From the cell containing the given text, extract its center point as [x, y] coordinate. 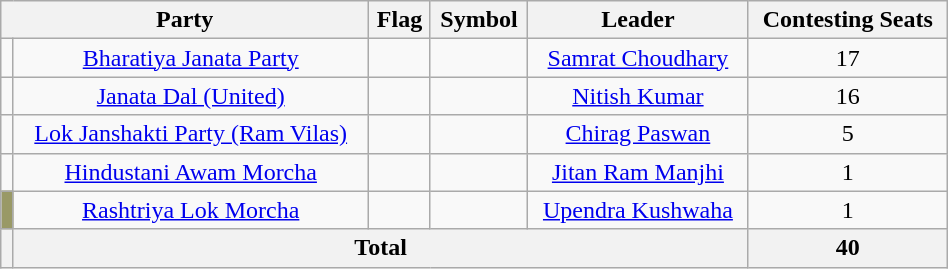
Contesting Seats [848, 20]
Jitan Ram Manjhi [638, 172]
Upendra Kushwaha [638, 210]
Rashtriya Lok Morcha [191, 210]
16 [848, 96]
Nitish Kumar [638, 96]
Bharatiya Janata Party [191, 58]
Total [380, 248]
Lok Janshakti Party (Ram Vilas) [191, 134]
Symbol [478, 20]
Flag [400, 20]
Samrat Choudhary [638, 58]
Leader [638, 20]
Janata Dal (United) [191, 96]
Chirag Paswan [638, 134]
Hindustani Awam Morcha [191, 172]
5 [848, 134]
Party [185, 20]
17 [848, 58]
40 [848, 248]
